Capture the cell that displays the provided text and extract its (X, Y) central coordinate. 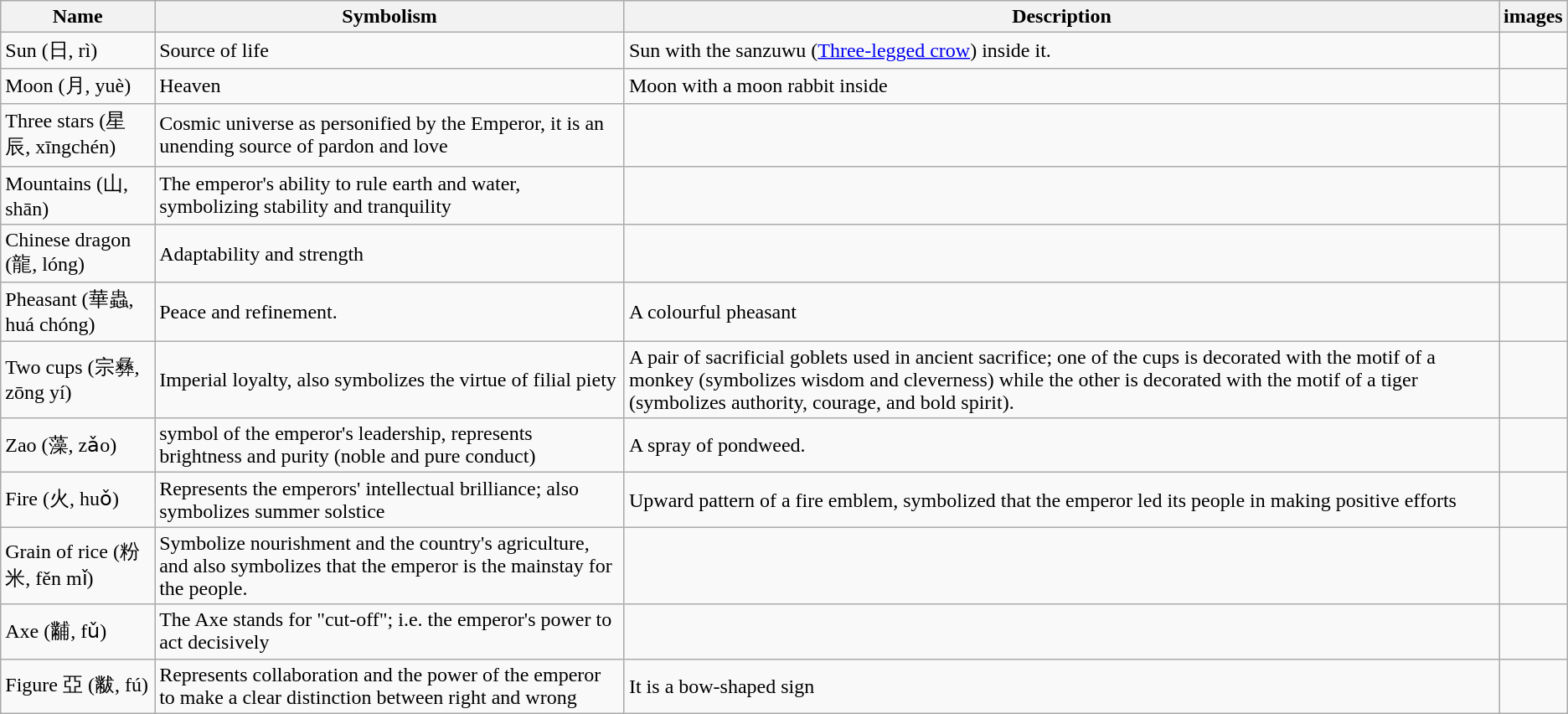
Imperial loyalty, also symbolizes the virtue of filial piety (390, 380)
Represents collaboration and the power of the emperor to make a clear distinction between right and wrong (390, 686)
Three stars (星辰, xīngchén) (78, 135)
Chinese dragon (龍, lóng) (78, 254)
Upward pattern of a fire emblem, symbolized that the emperor led its people in making positive efforts (1061, 499)
Peace and refinement. (390, 312)
Name (78, 17)
Axe (黼, fǔ) (78, 632)
Two cups (宗彝, zōng yí) (78, 380)
The Axe stands for "cut-off"; i.e. the emperor's power to act decisively (390, 632)
Fire (火, huǒ) (78, 499)
Figure 亞 (黻, fú) (78, 686)
Symbolism (390, 17)
A spray of pondweed. (1061, 446)
It is a bow-shaped sign (1061, 686)
Sun with the sanzuwu (Three-legged crow) inside it. (1061, 50)
Cosmic universe as personified by the Emperor, it is an unending source of pardon and love (390, 135)
Source of life (390, 50)
Moon (月, yuè) (78, 85)
A colourful pheasant (1061, 312)
symbol of the emperor's leadership, represents brightness and purity (noble and pure conduct) (390, 446)
Mountains (山, shān) (78, 195)
The emperor's ability to rule earth and water, symbolizing stability and tranquility (390, 195)
images (1534, 17)
Zao (藻, zǎo) (78, 446)
Description (1061, 17)
Grain of rice (粉米, fěn mǐ) (78, 566)
Sun (日, rì) (78, 50)
Symbolize nourishment and the country's agriculture, and also symbolizes that the emperor is the mainstay for the people. (390, 566)
Adaptability and strength (390, 254)
Moon with a moon rabbit inside (1061, 85)
Represents the emperors' intellectual brilliance; also symbolizes summer solstice (390, 499)
Heaven (390, 85)
Pheasant (華蟲, huá chóng) (78, 312)
